Return the (X, Y) coordinate for the center point of the cell that contains the specified text.  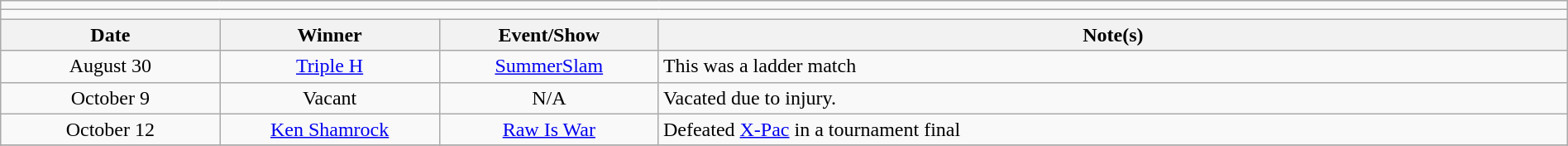
Vacant (329, 98)
Ken Shamrock (329, 129)
Raw Is War (549, 129)
Vacated due to injury. (1113, 98)
SummerSlam (549, 66)
N/A (549, 98)
Note(s) (1113, 35)
Winner (329, 35)
This was a ladder match (1113, 66)
Defeated X-Pac in a tournament final (1113, 129)
Event/Show (549, 35)
October 12 (111, 129)
Date (111, 35)
October 9 (111, 98)
Triple H (329, 66)
August 30 (111, 66)
